Capture the cell that displays the provided text and extract its [X, Y] central coordinate. 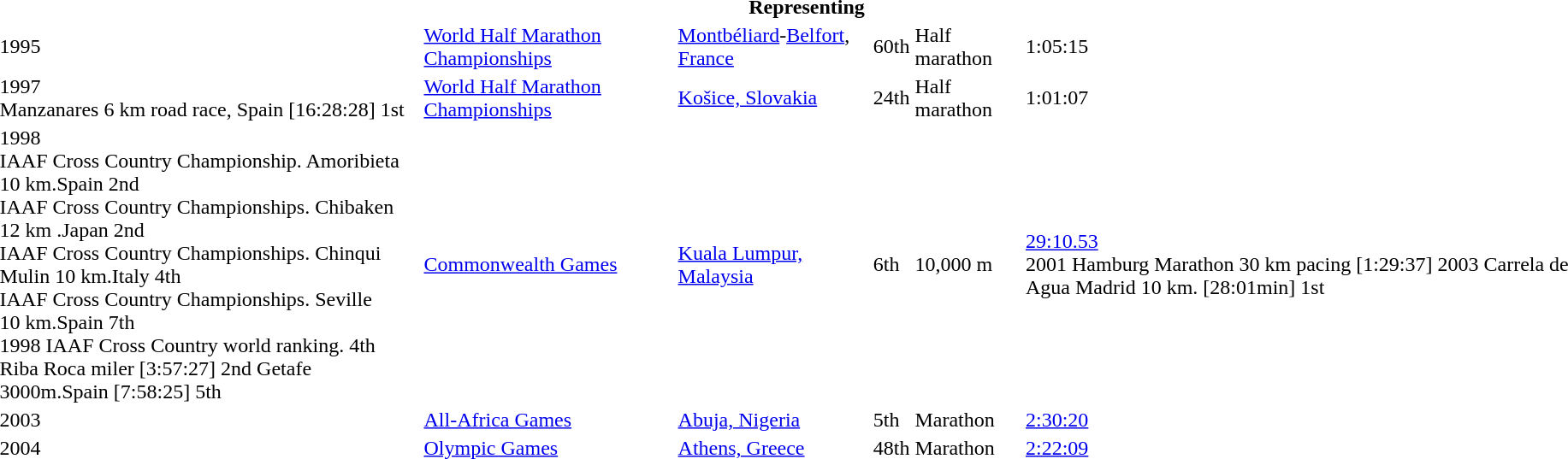
Marathon [968, 420]
Kuala Lumpur, Malaysia [773, 265]
All-Africa Games [548, 420]
Košice, Slovakia [773, 97]
60th [891, 46]
5th [891, 420]
6th [891, 265]
24th [891, 97]
Montbéliard-Belfort, France [773, 46]
Commonwealth Games [548, 265]
Abuja, Nigeria [773, 420]
10,000 m [968, 265]
